Detect which cell encompasses the target text, then output its (x, y) center coordinate. 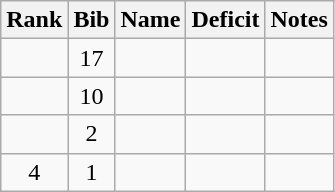
1 (92, 172)
17 (92, 58)
Name (150, 20)
4 (34, 172)
Deficit (226, 20)
Notes (299, 20)
Bib (92, 20)
10 (92, 96)
2 (92, 134)
Rank (34, 20)
